Scan for the cell matching the given text and deliver its [X, Y] coordinate at center. 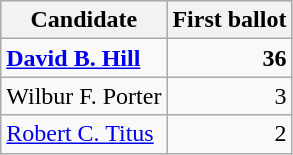
David B. Hill [84, 58]
3 [230, 96]
Candidate [84, 20]
2 [230, 134]
36 [230, 58]
Robert C. Titus [84, 134]
First ballot [230, 20]
Wilbur F. Porter [84, 96]
